Return [X, Y] of the center of cell containing provided text 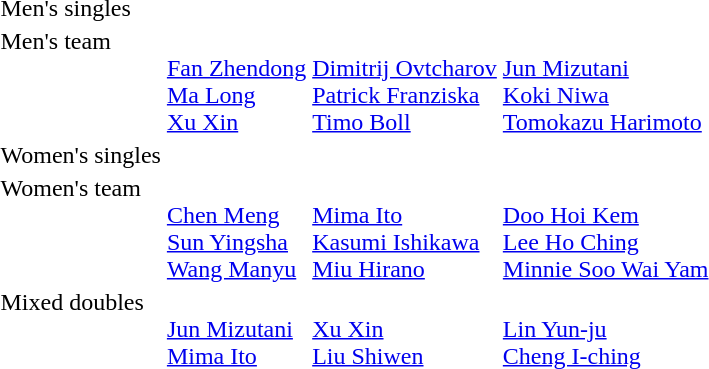
Dimitrij OvtcharovPatrick FranziskaTimo Boll [405, 82]
Fan ZhendongMa LongXu Xin [236, 82]
Mima ItoKasumi IshikawaMiu Hirano [405, 228]
Chen MengSun YingshaWang Manyu [236, 228]
